Determine the (X, Y) coordinate at the center of the cell enclosing the given text.  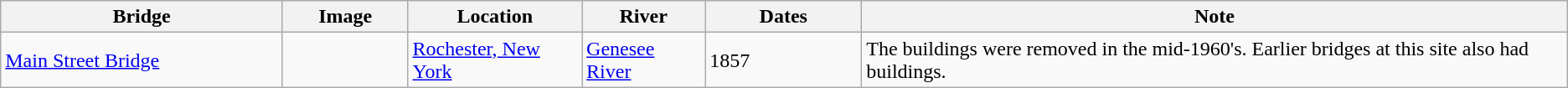
Location (495, 17)
Genesee River (643, 60)
Image (345, 17)
Dates (784, 17)
Rochester, New York (495, 60)
Main Street Bridge (142, 60)
1857 (784, 60)
Note (1215, 17)
Bridge (142, 17)
The buildings were removed in the mid-1960's. Earlier bridges at this site also had buildings. (1215, 60)
River (643, 17)
